Identify which cell holds the provided text, then report its [X, Y] central coordinate. 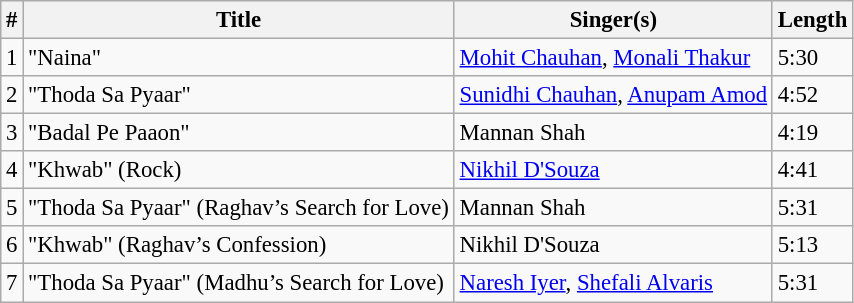
Singer(s) [613, 20]
"Khwab" (Raghav’s Confession) [239, 245]
Mohit Chauhan, Monali Thakur [613, 58]
"Thoda Sa Pyaar" (Raghav’s Search for Love) [239, 208]
Sunidhi Chauhan, Anupam Amod [613, 95]
"Naina" [239, 58]
4:19 [812, 133]
4:41 [812, 170]
Naresh Iyer, Shefali Alvaris [613, 283]
# [12, 20]
Title [239, 20]
5:13 [812, 245]
7 [12, 283]
5 [12, 208]
Length [812, 20]
"Badal Pe Paaon" [239, 133]
4:52 [812, 95]
6 [12, 245]
2 [12, 95]
"Thoda Sa Pyaar" (Madhu’s Search for Love) [239, 283]
"Thoda Sa Pyaar" [239, 95]
1 [12, 58]
"Khwab" (Rock) [239, 170]
4 [12, 170]
3 [12, 133]
5:30 [812, 58]
